Extract the (X, Y) coordinate from the center of the cell holding the provided text.  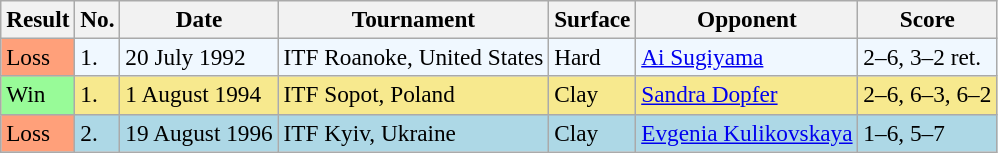
1–6, 5–7 (928, 133)
2–6, 3–2 ret. (928, 57)
2. (98, 133)
19 August 1996 (199, 133)
Ai Sugiyama (747, 57)
Result (38, 19)
ITF Kyiv, Ukraine (414, 133)
ITF Roanoke, United States (414, 57)
Win (38, 95)
Surface (592, 19)
Sandra Dopfer (747, 95)
Score (928, 19)
20 July 1992 (199, 57)
Date (199, 19)
Opponent (747, 19)
Tournament (414, 19)
No. (98, 19)
Evgenia Kulikovskaya (747, 133)
2–6, 6–3, 6–2 (928, 95)
ITF Sopot, Poland (414, 95)
Hard (592, 57)
1 August 1994 (199, 95)
